Return (x, y) of the center of cell containing provided text 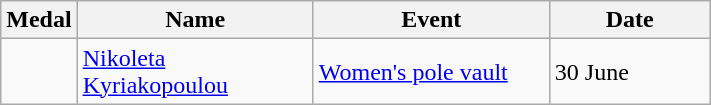
Event (431, 20)
Women's pole vault (431, 72)
Medal (39, 20)
30 June (630, 72)
Date (630, 20)
Nikoleta Kyriakopoulou (195, 72)
Name (195, 20)
